Detect which cell encompasses the target text, then output its (x, y) center coordinate. 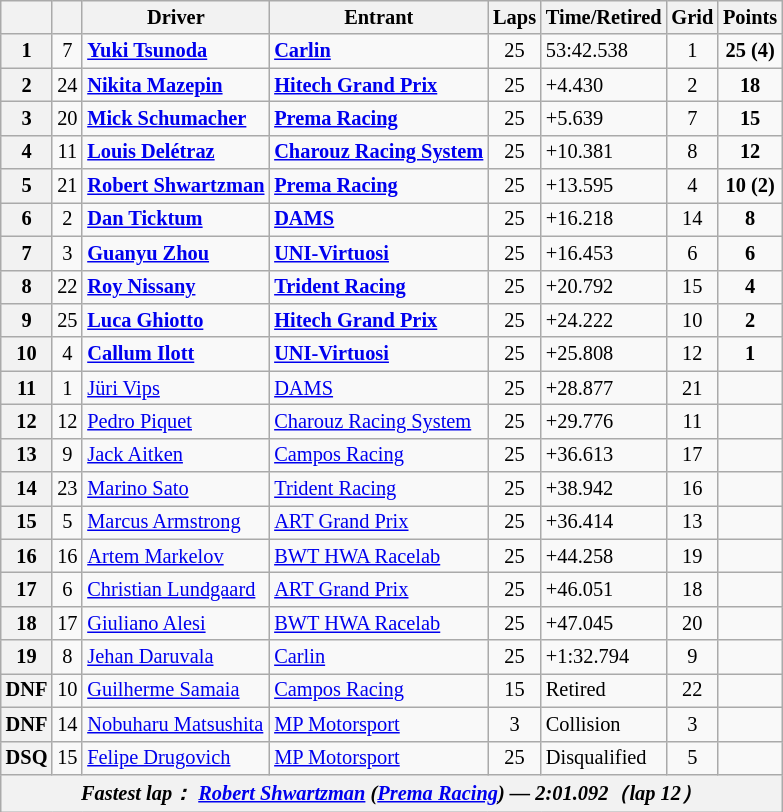
+29.776 (604, 421)
23 (67, 489)
+1:32.794 (604, 657)
Callum Ilott (176, 354)
Grid (692, 17)
Marino Sato (176, 489)
Time/Retired (604, 17)
+25.808 (604, 354)
Guilherme Samaia (176, 690)
Retired (604, 690)
Robert Shwartzman (176, 186)
Disqualified (604, 758)
Jehan Daruvala (176, 657)
24 (67, 85)
+10.381 (604, 152)
25 (4) (750, 51)
Roy Nissany (176, 287)
Artem Markelov (176, 556)
Mick Schumacher (176, 118)
Felipe Drugovich (176, 758)
Marcus Armstrong (176, 522)
+16.453 (604, 253)
Giuliano Alesi (176, 623)
+24.222 (604, 320)
+13.595 (604, 186)
Points (750, 17)
+46.051 (604, 589)
Jack Aitken (176, 455)
Jüri Vips (176, 388)
+20.792 (604, 287)
Luca Ghiotto (176, 320)
Laps (514, 17)
+28.877 (604, 388)
Nikita Mazepin (176, 85)
Yuki Tsunoda (176, 51)
Dan Ticktum (176, 219)
Entrant (378, 17)
+16.218 (604, 219)
Nobuharu Matsushita (176, 724)
Christian Lundgaard (176, 589)
+47.045 (604, 623)
+44.258 (604, 556)
Driver (176, 17)
DSQ (27, 758)
53:42.538 (604, 51)
+5.639 (604, 118)
+4.430 (604, 85)
+38.942 (604, 489)
Collision (604, 724)
Pedro Piquet (176, 421)
10 (2) (750, 186)
+36.414 (604, 522)
Louis Delétraz (176, 152)
+36.613 (604, 455)
Guanyu Zhou (176, 253)
Fastest lap： Robert Shwartzman (Prema Racing) — 2:01.092（lap 12） (392, 792)
